Find where the given text appears and provide that cell's center as (x, y) coordinate. 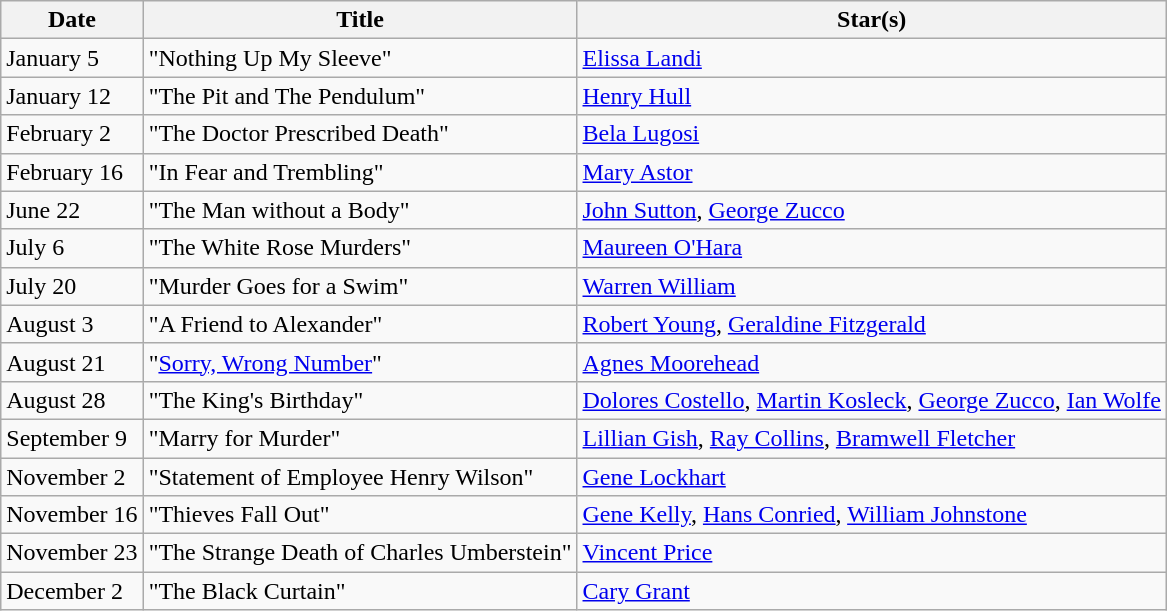
August 28 (72, 400)
Maureen O'Hara (872, 248)
September 9 (72, 438)
Bela Lugosi (872, 134)
"The White Rose Murders" (360, 248)
January 12 (72, 96)
Henry Hull (872, 96)
August 3 (72, 324)
"The Black Curtain" (360, 591)
July 20 (72, 286)
February 2 (72, 134)
Cary Grant (872, 591)
Mary Astor (872, 172)
"Sorry, Wrong Number" (360, 362)
November 16 (72, 515)
Gene Kelly, Hans Conried, William Johnstone (872, 515)
November 2 (72, 477)
Robert Young, Geraldine Fitzgerald (872, 324)
July 6 (72, 248)
"Statement of Employee Henry Wilson" (360, 477)
"The Strange Death of Charles Umberstein" (360, 553)
John Sutton, George Zucco (872, 210)
"Thieves Fall Out" (360, 515)
"The King's Birthday" (360, 400)
February 16 (72, 172)
Elissa Landi (872, 58)
January 5 (72, 58)
Lillian Gish, Ray Collins, Bramwell Fletcher (872, 438)
"Murder Goes for a Swim" (360, 286)
"Nothing Up My Sleeve" (360, 58)
Date (72, 20)
November 23 (72, 553)
Title (360, 20)
June 22 (72, 210)
Agnes Moorehead (872, 362)
"The Pit and The Pendulum" (360, 96)
"In Fear and Trembling" (360, 172)
Gene Lockhart (872, 477)
December 2 (72, 591)
August 21 (72, 362)
"The Doctor Prescribed Death" (360, 134)
Dolores Costello, Martin Kosleck, George Zucco, Ian Wolfe (872, 400)
Star(s) (872, 20)
Warren William (872, 286)
"The Man without a Body" (360, 210)
"Marry for Murder" (360, 438)
"A Friend to Alexander" (360, 324)
Vincent Price (872, 553)
